Identify which cell holds the provided text, then report its (X, Y) central coordinate. 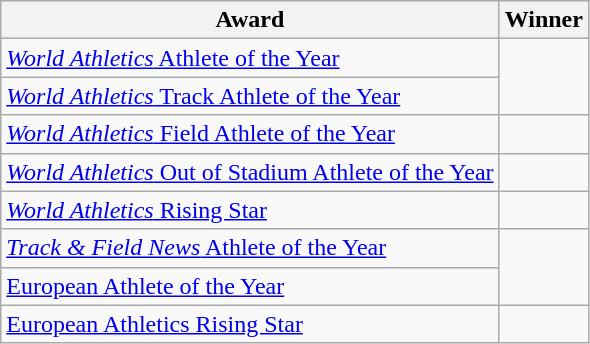
European Athlete of the Year (250, 286)
World Athletics Track Athlete of the Year (250, 96)
Winner (544, 20)
World Athletics Out of Stadium Athlete of the Year (250, 172)
European Athletics Rising Star (250, 324)
Award (250, 20)
World Athletics Field Athlete of the Year (250, 134)
World Athletics Rising Star (250, 210)
Track & Field News Athlete of the Year (250, 248)
World Athletics Athlete of the Year (250, 58)
